From the cell containing the given text, extract its center point as [X, Y] coordinate. 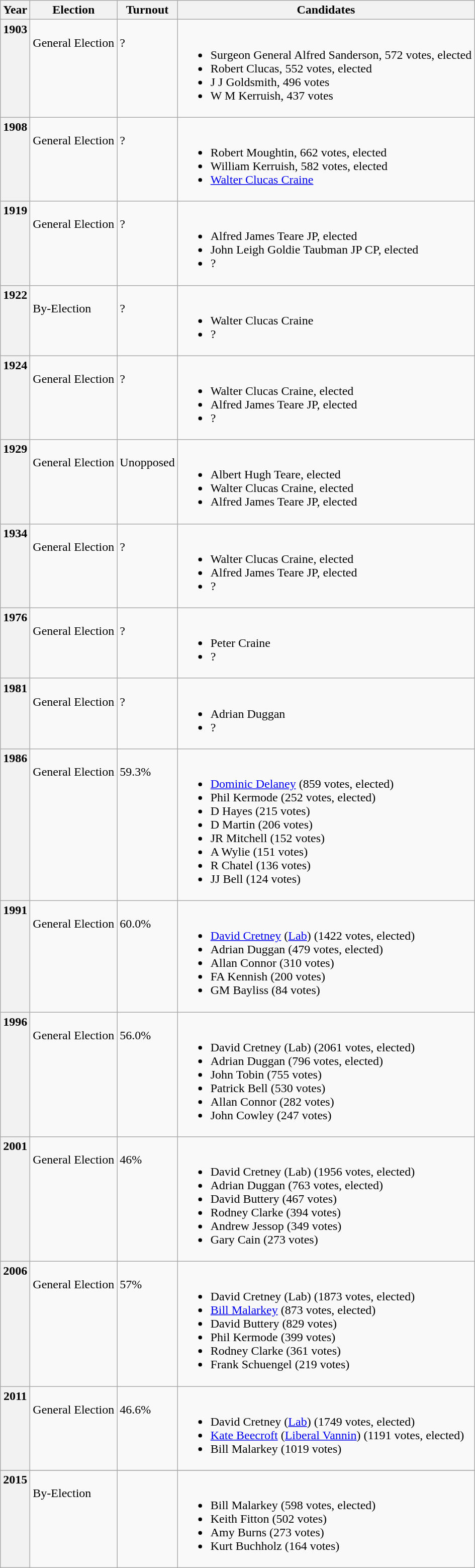
Turnout [147, 10]
57% [147, 1324]
2011 [15, 1429]
Alfred James Teare JP, electedJohn Leigh Goldie Taubman JP CP, elected? [326, 243]
2015 [15, 1519]
Candidates [326, 10]
Adrian Duggan? [326, 713]
1908 [15, 159]
1981 [15, 713]
Robert Moughtin, 662 votes, electedWilliam Kerruish, 582 votes, electedWalter Clucas Craine [326, 159]
Unopposed [147, 482]
46% [147, 1199]
David Cretney (Lab) (1749 votes, elected)Kate Beecroft (Liberal Vannin) (1191 votes, elected)Bill Malarkey (1019 votes) [326, 1429]
1996 [15, 1075]
Albert Hugh Teare, electedWalter Clucas Craine, electedAlfred James Teare JP, elected [326, 482]
1903 [15, 68]
2001 [15, 1199]
David Cretney (Lab) (1422 votes, elected)Adrian Duggan (479 votes, elected)Allan Connor (310 votes)FA Kennish (200 votes)GM Bayliss (84 votes) [326, 956]
1976 [15, 643]
Bill Malarkey (598 votes, elected)Keith Fitton (502 votes)Amy Burns (273 votes)Kurt Buchholz (164 votes) [326, 1519]
Peter Craine? [326, 643]
Walter Clucas Craine? [326, 320]
Election [73, 10]
1922 [15, 320]
2006 [15, 1324]
Year [15, 10]
1924 [15, 397]
1934 [15, 565]
59.3% [147, 824]
60.0% [147, 956]
1919 [15, 243]
56.0% [147, 1075]
1991 [15, 956]
1986 [15, 824]
1929 [15, 482]
46.6% [147, 1429]
Surgeon General Alfred Sanderson, 572 votes, electedRobert Clucas, 552 votes, electedJ J Goldsmith, 496 votesW M Kerruish, 437 votes [326, 68]
